Return (X, Y) of the center of cell containing provided text 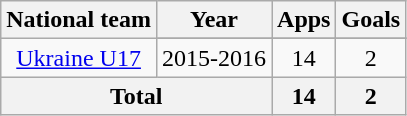
Apps (304, 20)
Goals (371, 20)
Ukraine U17 (79, 58)
National team (79, 20)
2015-2016 (214, 58)
Year (214, 20)
Total (136, 96)
